Locate the cell with the specified text and output its (X, Y) center coordinate. 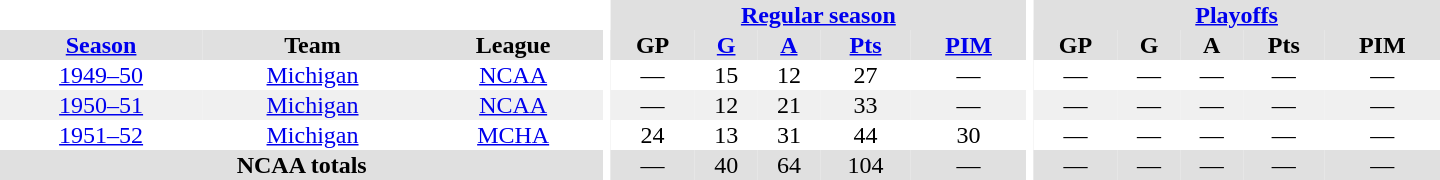
13 (726, 135)
Team (312, 45)
21 (790, 105)
Playoffs (1236, 15)
Season (101, 45)
27 (866, 75)
33 (866, 105)
Regular season (818, 15)
1951–52 (101, 135)
15 (726, 75)
NCAA totals (302, 165)
40 (726, 165)
31 (790, 135)
64 (790, 165)
1950–51 (101, 105)
MCHA (513, 135)
44 (866, 135)
1949–50 (101, 75)
24 (652, 135)
30 (968, 135)
League (513, 45)
104 (866, 165)
